Provide the (X, Y) coordinate of the cell's center where the given text is located.  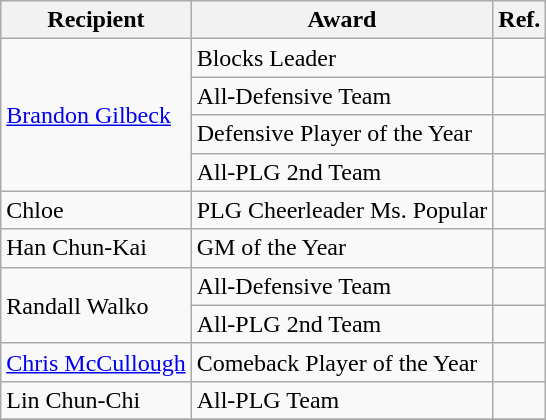
Lin Chun-Chi (96, 400)
Ref. (520, 20)
Chris McCullough (96, 362)
GM of the Year (342, 248)
Brandon Gilbeck (96, 115)
Han Chun-Kai (96, 248)
Comeback Player of the Year (342, 362)
All-PLG Team (342, 400)
Award (342, 20)
Blocks Leader (342, 58)
Randall Walko (96, 305)
Chloe (96, 210)
Recipient (96, 20)
PLG Cheerleader Ms. Popular (342, 210)
Defensive Player of the Year (342, 134)
